Scan for the cell matching the given text and deliver its (x, y) coordinate at center. 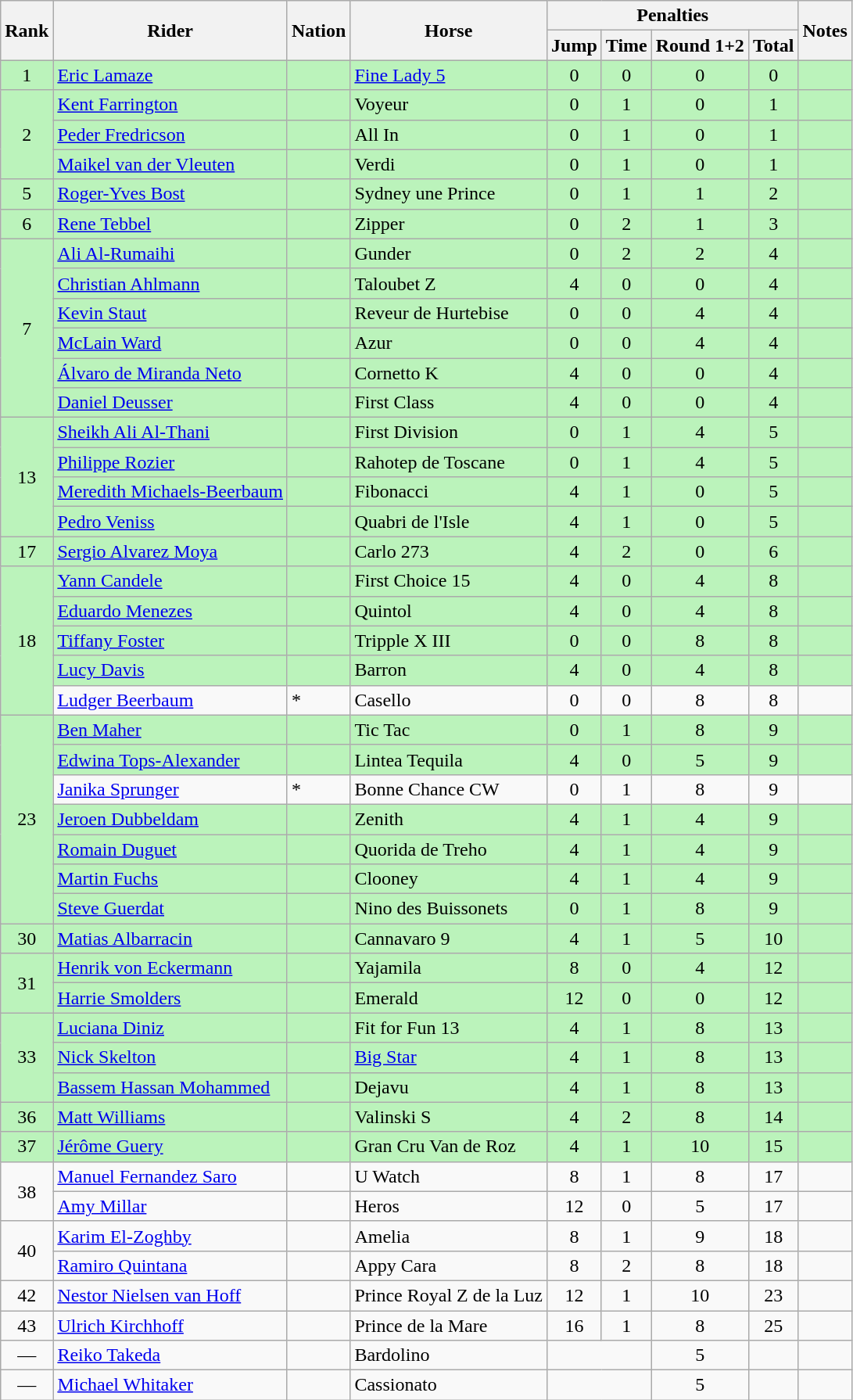
Reiko Takeda (170, 1355)
43 (27, 1326)
Maikel van der Vleuten (170, 164)
Janika Sprunger (170, 789)
Verdi (449, 164)
Bonne Chance CW (449, 789)
16 (575, 1326)
Eduardo Menezes (170, 611)
Romain Duguet (170, 849)
31 (27, 983)
Bardolino (449, 1355)
Taloubet Z (449, 283)
Eric Lamaze (170, 75)
38 (27, 1191)
Pedro Veniss (170, 522)
7 (27, 328)
Emerald (449, 998)
15 (773, 1147)
Sheikh Ali Al-Thani (170, 433)
Tripple X III (449, 641)
Cannavaro 9 (449, 939)
Clooney (449, 879)
Dejavu (449, 1087)
Nation (318, 31)
Ramiro Quintana (170, 1265)
Reveur de Hurtebise (449, 313)
All In (449, 135)
Big Star (449, 1057)
Nick Skelton (170, 1057)
Philippe Rozier (170, 462)
Sergio Alvarez Moya (170, 551)
Cassionato (449, 1385)
Valinski S (449, 1117)
Ulrich Kirchhoff (170, 1326)
Rene Tebbel (170, 224)
Roger-Yves Bost (170, 194)
Peder Fredricson (170, 135)
Amy Millar (170, 1206)
Ali Al-Rumaihi (170, 253)
Bassem Hassan Mohammed (170, 1087)
Appy Cara (449, 1265)
Gran Cru Van de Roz (449, 1147)
Nino des Buissonets (449, 909)
Cornetto K (449, 373)
Fine Lady 5 (449, 75)
Rank (27, 31)
Zipper (449, 224)
Álvaro de Miranda Neto (170, 373)
Carlo 273 (449, 551)
Manuel Fernandez Saro (170, 1176)
14 (773, 1117)
Yann Candele (170, 581)
40 (27, 1251)
Kevin Staut (170, 313)
Martin Fuchs (170, 879)
Nestor Nielsen van Hoff (170, 1295)
First Class (449, 403)
37 (27, 1147)
Tic Tac (449, 730)
Rahotep de Toscane (449, 462)
Horse (449, 31)
Matias Albarracin (170, 939)
Sydney une Prince (449, 194)
First Division (449, 433)
Yajamila (449, 968)
Ludger Beerbaum (170, 700)
42 (27, 1295)
Matt Williams (170, 1117)
Harrie Smolders (170, 998)
Quabri de l'Isle (449, 522)
Quintol (449, 611)
Barron (449, 670)
Prince Royal Z de la Luz (449, 1295)
3 (773, 224)
Henrik von Eckermann (170, 968)
Heros (449, 1206)
Ben Maher (170, 730)
Steve Guerdat (170, 909)
Penalties (672, 16)
30 (27, 939)
Notes (825, 31)
Fit for Fun 13 (449, 1028)
U Watch (449, 1176)
Lucy Davis (170, 670)
33 (27, 1057)
Quorida de Treho (449, 849)
25 (773, 1326)
Jeroen Dubbeldam (170, 819)
Casello (449, 700)
Zenith (449, 819)
Daniel Deusser (170, 403)
Karim El-Zoghby (170, 1236)
Christian Ahlmann (170, 283)
First Choice 15 (449, 581)
Jump (575, 45)
Prince de la Mare (449, 1326)
Gunder (449, 253)
Meredith Michaels-Beerbaum (170, 492)
Voyeur (449, 105)
McLain Ward (170, 343)
Edwina Tops-Alexander (170, 759)
Rider (170, 31)
Azur (449, 343)
Tiffany Foster (170, 641)
Luciana Diniz (170, 1028)
Kent Farrington (170, 105)
36 (27, 1117)
Time (626, 45)
Jérôme Guery (170, 1147)
Michael Whitaker (170, 1385)
Lintea Tequila (449, 759)
Total (773, 45)
Round 1+2 (700, 45)
Amelia (449, 1236)
Fibonacci (449, 492)
